Find where the given text appears and provide that cell's center as (x, y) coordinate. 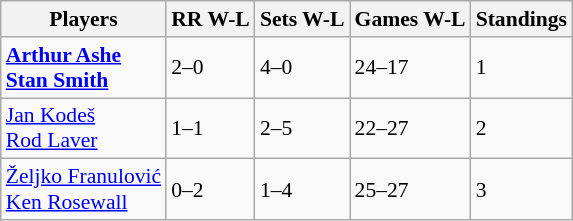
2–5 (302, 128)
25–27 (410, 190)
2–0 (210, 68)
Games W-L (410, 19)
2 (522, 128)
1–4 (302, 190)
24–17 (410, 68)
Jan Kodeš Rod Laver (84, 128)
Standings (522, 19)
Sets W-L (302, 19)
22–27 (410, 128)
4–0 (302, 68)
1–1 (210, 128)
Arthur Ashe Stan Smith (84, 68)
1 (522, 68)
Players (84, 19)
RR W-L (210, 19)
Željko Franulović Ken Rosewall (84, 190)
3 (522, 190)
0–2 (210, 190)
